From the cell containing the given text, extract its center point as [X, Y] coordinate. 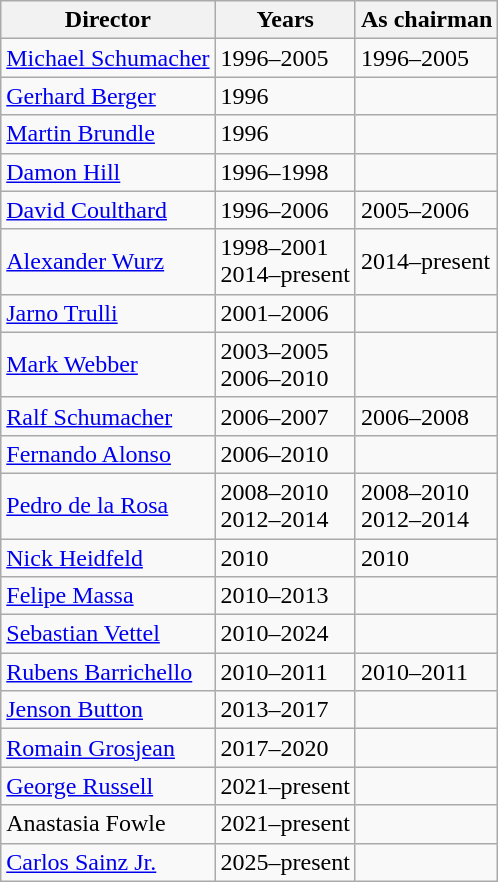
Alexander Wurz [108, 262]
1998–20012014–present [285, 262]
Years [285, 20]
Pedro de la Rosa [108, 506]
2006–2007 [285, 416]
Damon Hill [108, 172]
2003–20052006–2010 [285, 364]
Anastasia Fowle [108, 824]
2017–2020 [285, 748]
Michael Schumacher [108, 58]
2025–present [285, 862]
Jarno Trulli [108, 313]
1996–1998 [285, 172]
Director [108, 20]
2010–2024 [285, 634]
Fernando Alonso [108, 454]
1996–2006 [285, 210]
Ralf Schumacher [108, 416]
Carlos Sainz Jr. [108, 862]
2005–2006 [426, 210]
2006–2008 [426, 416]
As chairman [426, 20]
Felipe Massa [108, 596]
Martin Brundle [108, 134]
2001–2006 [285, 313]
Nick Heidfeld [108, 557]
Sebastian Vettel [108, 634]
Jenson Button [108, 710]
Mark Webber [108, 364]
2010–2013 [285, 596]
Gerhard Berger [108, 96]
George Russell [108, 786]
Rubens Barrichello [108, 672]
2014–present [426, 262]
David Coulthard [108, 210]
2006–2010 [285, 454]
Romain Grosjean [108, 748]
2013–2017 [285, 710]
